Capture the cell that displays the provided text and extract its [x, y] central coordinate. 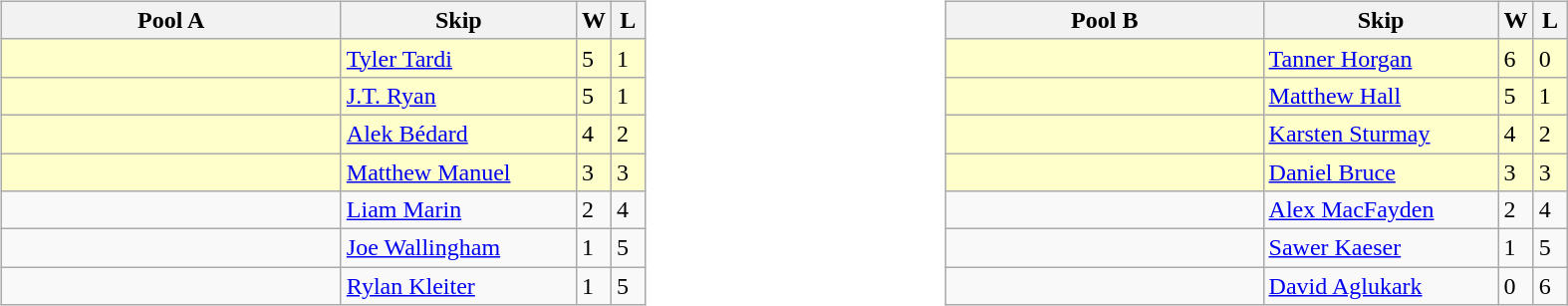
Sawer Kaeser [1381, 248]
Liam Marin [458, 210]
Matthew Hall [1381, 96]
Karsten Sturmay [1381, 134]
Alek Bédard [458, 134]
J.T. Ryan [458, 96]
Alex MacFayden [1381, 210]
David Aglukark [1381, 286]
Matthew Manuel [458, 172]
Daniel Bruce [1381, 172]
Rylan Kleiter [458, 286]
Tyler Tardi [458, 58]
Tanner Horgan [1381, 58]
Joe Wallingham [458, 248]
Pool A [171, 20]
Pool B [1104, 20]
